Capture the cell that displays the provided text and extract its [x, y] central coordinate. 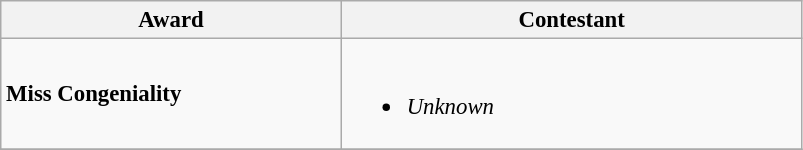
Miss Congeniality [172, 94]
Unknown [572, 94]
Contestant [572, 20]
Award [172, 20]
